Locate the cell with the specified text and output its [x, y] center coordinate. 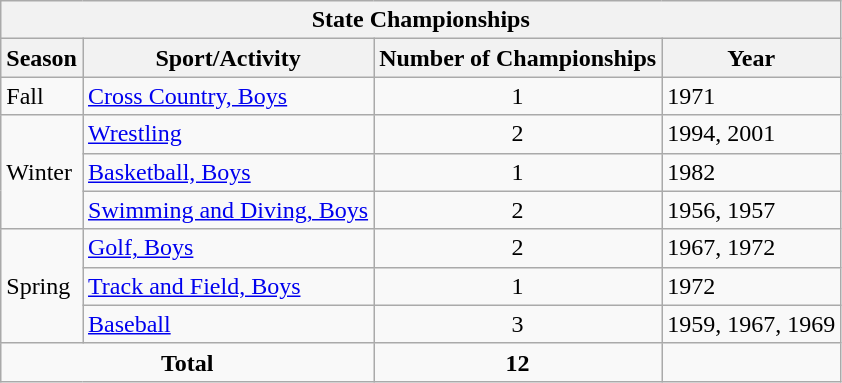
Total [188, 362]
1994, 2001 [752, 134]
Spring [42, 286]
1959, 1967, 1969 [752, 324]
1956, 1957 [752, 210]
Fall [42, 96]
1972 [752, 286]
Golf, Boys [228, 248]
Year [752, 58]
Swimming and Diving, Boys [228, 210]
1982 [752, 172]
1971 [752, 96]
Cross Country, Boys [228, 96]
Track and Field, Boys [228, 286]
12 [518, 362]
Sport/Activity [228, 58]
Winter [42, 172]
State Championships [421, 20]
Basketball, Boys [228, 172]
Number of Championships [518, 58]
3 [518, 324]
1967, 1972 [752, 248]
Wrestling [228, 134]
Baseball [228, 324]
Season [42, 58]
